Find where the given text appears and provide that cell's center as [X, Y] coordinate. 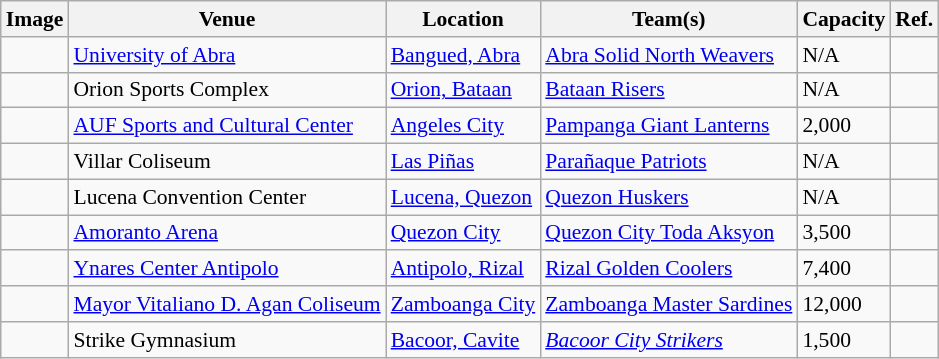
7,400 [844, 269]
Lucena Convention Center [226, 197]
Bacoor City Strikers [668, 340]
Quezon City [464, 233]
Team(s) [668, 19]
University of Abra [226, 55]
Orion Sports Complex [226, 90]
Amoranto Arena [226, 233]
Villar Coliseum [226, 162]
Capacity [844, 19]
Bangued, Abra [464, 55]
Las Piñas [464, 162]
Zamboanga Master Sardines [668, 304]
Bacoor, Cavite [464, 340]
Mayor Vitaliano D. Agan Coliseum [226, 304]
Strike Gymnasium [226, 340]
Zamboanga City [464, 304]
Location [464, 19]
Bataan Risers [668, 90]
2,000 [844, 126]
Pampanga Giant Lanterns [668, 126]
Abra Solid North Weavers [668, 55]
Parañaque Patriots [668, 162]
Orion, Bataan [464, 90]
AUF Sports and Cultural Center [226, 126]
3,500 [844, 233]
Ynares Center Antipolo [226, 269]
12,000 [844, 304]
Rizal Golden Coolers [668, 269]
Venue [226, 19]
Angeles City [464, 126]
Image [35, 19]
Quezon City Toda Aksyon [668, 233]
1,500 [844, 340]
Quezon Huskers [668, 197]
Antipolo, Rizal [464, 269]
Ref. [914, 19]
Lucena, Quezon [464, 197]
